Find where the given text appears and provide that cell's center as (x, y) coordinate. 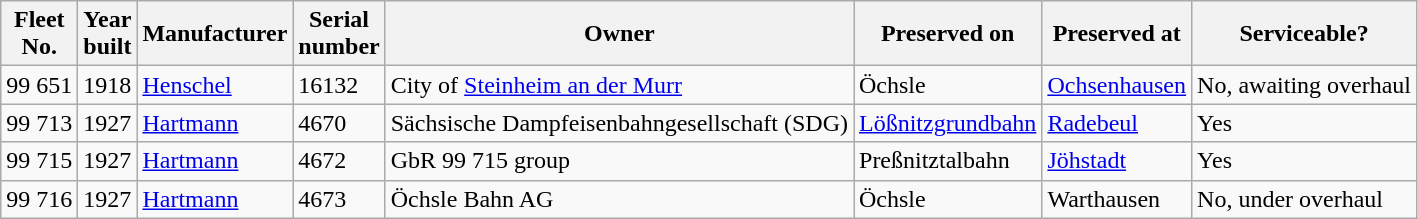
City of Steinheim an der Murr (619, 85)
1918 (108, 85)
99 715 (40, 161)
Owner (619, 34)
No, awaiting overhaul (1304, 85)
16132 (339, 85)
GbR 99 715 group (619, 161)
99 651 (40, 85)
Sächsische Dampfeisenbahngesellschaft (SDG) (619, 123)
99 716 (40, 199)
Öchsle Bahn AG (619, 199)
4670 (339, 123)
99 713 (40, 123)
FleetNo. (40, 34)
Yearbuilt (108, 34)
Preserved on (948, 34)
Serialnumber (339, 34)
Serviceable? (1304, 34)
No, under overhaul (1304, 199)
4673 (339, 199)
Preserved at (1117, 34)
Radebeul (1117, 123)
Jöhstadt (1117, 161)
Preßnitztalbahn (948, 161)
Manufacturer (215, 34)
Henschel (215, 85)
Warthausen (1117, 199)
Ochsenhausen (1117, 85)
Lößnitzgrundbahn (948, 123)
4672 (339, 161)
